Extract the (x, y) coordinate from the center of the cell holding the provided text.  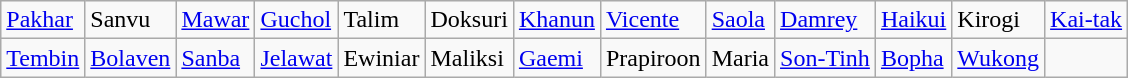
Doksuri (469, 20)
Kirogi (998, 20)
Bopha (913, 58)
Wukong (998, 58)
Sanvu (130, 20)
Sanba (216, 58)
Tembin (43, 58)
Mawar (216, 20)
Vicente (653, 20)
Bolaven (130, 58)
Maria (740, 58)
Pakhar (43, 20)
Prapiroon (653, 58)
Kai-tak (1086, 20)
Jelawat (296, 58)
Maliksi (469, 58)
Damrey (826, 20)
Guchol (296, 20)
Haikui (913, 20)
Saola (740, 20)
Khanun (556, 20)
Son-Tinh (826, 58)
Gaemi (556, 58)
Talim (382, 20)
Ewiniar (382, 58)
